Search for the cell housing the specified text and yield its [X, Y] center coordinate. 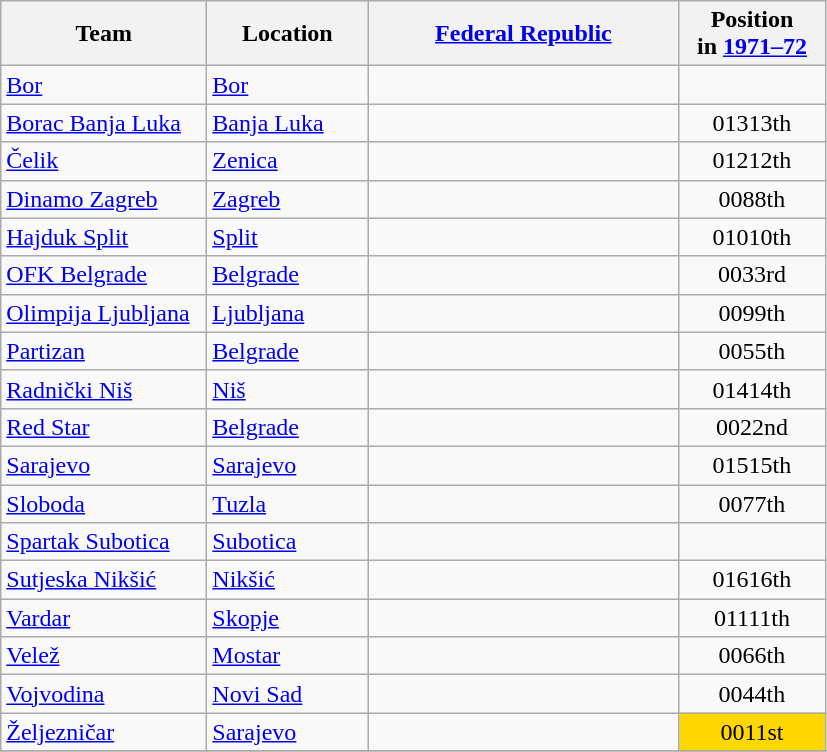
Subotica [288, 542]
Sloboda [104, 503]
0088th [752, 199]
0022nd [752, 427]
Željezničar [104, 732]
01111th [752, 618]
Nikšić [288, 580]
Zagreb [288, 199]
01313th [752, 123]
01212th [752, 161]
0066th [752, 656]
Vojvodina [104, 694]
Vardar [104, 618]
Location [288, 34]
Niš [288, 389]
Red Star [104, 427]
Federal Republic [524, 34]
Radnički Niš [104, 389]
Dinamo Zagreb [104, 199]
Zenica [288, 161]
Banja Luka [288, 123]
0099th [752, 313]
Olimpija Ljubljana [104, 313]
01010th [752, 237]
Partizan [104, 351]
0044th [752, 694]
OFK Belgrade [104, 275]
Čelik [104, 161]
Novi Sad [288, 694]
Velež [104, 656]
0055th [752, 351]
Mostar [288, 656]
Ljubljana [288, 313]
01414th [752, 389]
Positionin 1971–72 [752, 34]
0011st [752, 732]
0033rd [752, 275]
Tuzla [288, 503]
Sutjeska Nikšić [104, 580]
01515th [752, 465]
01616th [752, 580]
0077th [752, 503]
Hajduk Split [104, 237]
Team [104, 34]
Spartak Subotica [104, 542]
Skopje [288, 618]
Split [288, 237]
Borac Banja Luka [104, 123]
